Extract the (X, Y) coordinate from the center of the cell holding the provided text.  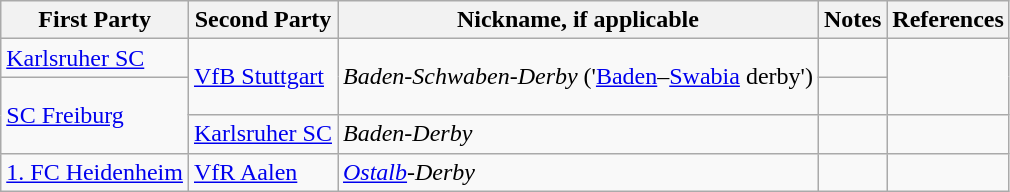
References (948, 20)
Notes (852, 20)
1. FC Heidenheim (95, 172)
First Party (95, 20)
Baden-Derby (578, 134)
VfB Stuttgart (262, 77)
VfR Aalen (262, 172)
SC Freiburg (95, 115)
Nickname, if applicable (578, 20)
Ostalb-Derby (578, 172)
Baden-Schwaben-Derby ('Baden–Swabia derby') (578, 77)
Second Party (262, 20)
